Output the (x, y) coordinate of the center of the cell containing the given text.  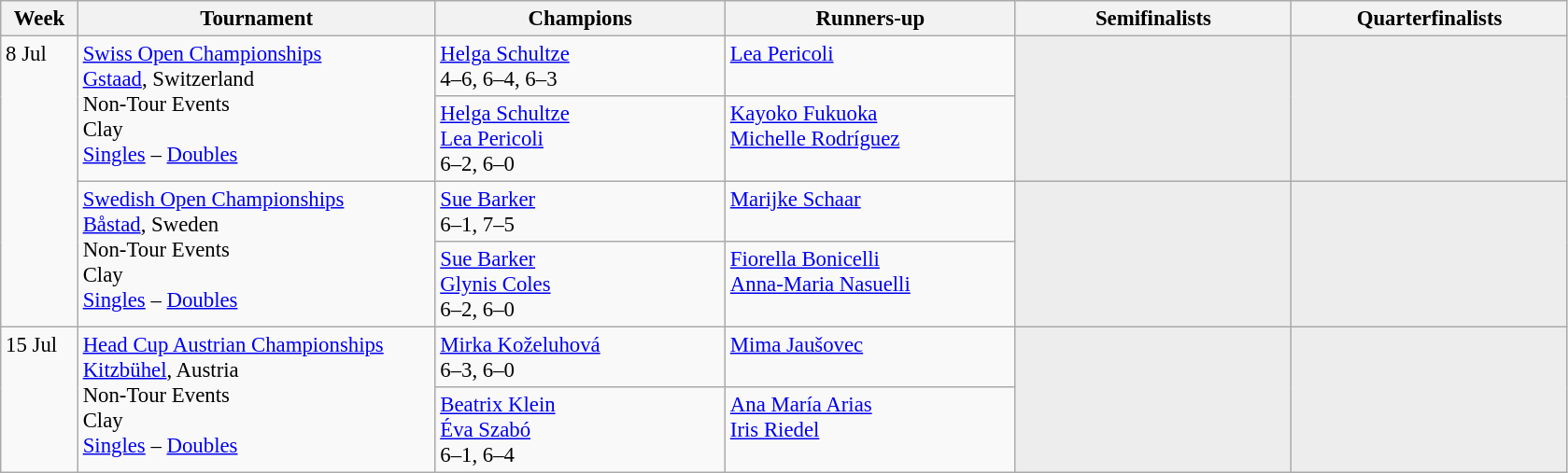
Week (39, 19)
15 Jul (39, 400)
Marijke Schaar (870, 213)
Runners-up (870, 19)
Head Cup Austrian Championships Kitzbühel, AustriaNon-Tour EventsClaySingles – Doubles (256, 400)
Semifinalists (1153, 19)
Tournament (256, 19)
Swiss Open Championships Gstaad, SwitzerlandNon-Tour EventsClaySingles – Doubles (256, 109)
Fiorella Bonicelli Anna-Maria Nasuelli (870, 285)
Kayoko Fukuoka Michelle Rodríguez (870, 139)
Mirka Koželuhová6–3, 6–0 (581, 358)
Helga Schultze4–6, 6–4, 6–3 (581, 67)
Swedish Open Championships Båstad, SwedenNon-Tour EventsClaySingles – Doubles (256, 255)
Helga Schultze Lea Pericoli6–2, 6–0 (581, 139)
Champions (581, 19)
Quarterfinalists (1430, 19)
Lea Pericoli (870, 67)
Sue Barker Glynis Coles6–2, 6–0 (581, 285)
Mima Jaušovec (870, 358)
Sue Barker 6–1, 7–5 (581, 213)
8 Jul (39, 182)
